Pinpoint the cell where the given text exists, returning its (X, Y) midpoint coordinate. 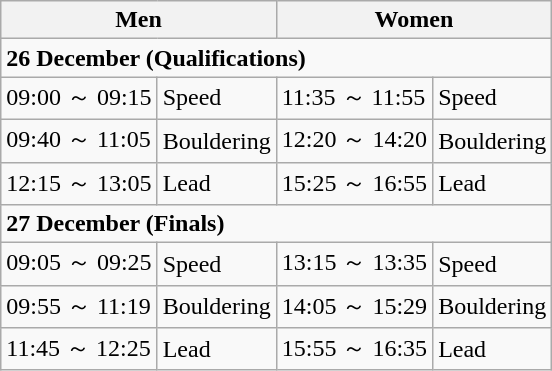
12:15 ～ 13:05 (79, 184)
09:00 ～ 09:15 (79, 98)
09:05 ～ 09:25 (79, 264)
14:05 ～ 15:29 (354, 306)
09:55 ～ 11:19 (79, 306)
13:15 ～ 13:35 (354, 264)
09:40 ～ 11:05 (79, 140)
12:20 ～ 14:20 (354, 140)
26 December (Qualifications) (276, 58)
11:45 ～ 12:25 (79, 350)
15:55 ～ 16:35 (354, 350)
Men (138, 20)
11:35 ～ 11:55 (354, 98)
Women (414, 20)
15:25 ～ 16:55 (354, 184)
27 December (Finals) (276, 224)
